Scan for the cell matching the given text and deliver its (X, Y) coordinate at center. 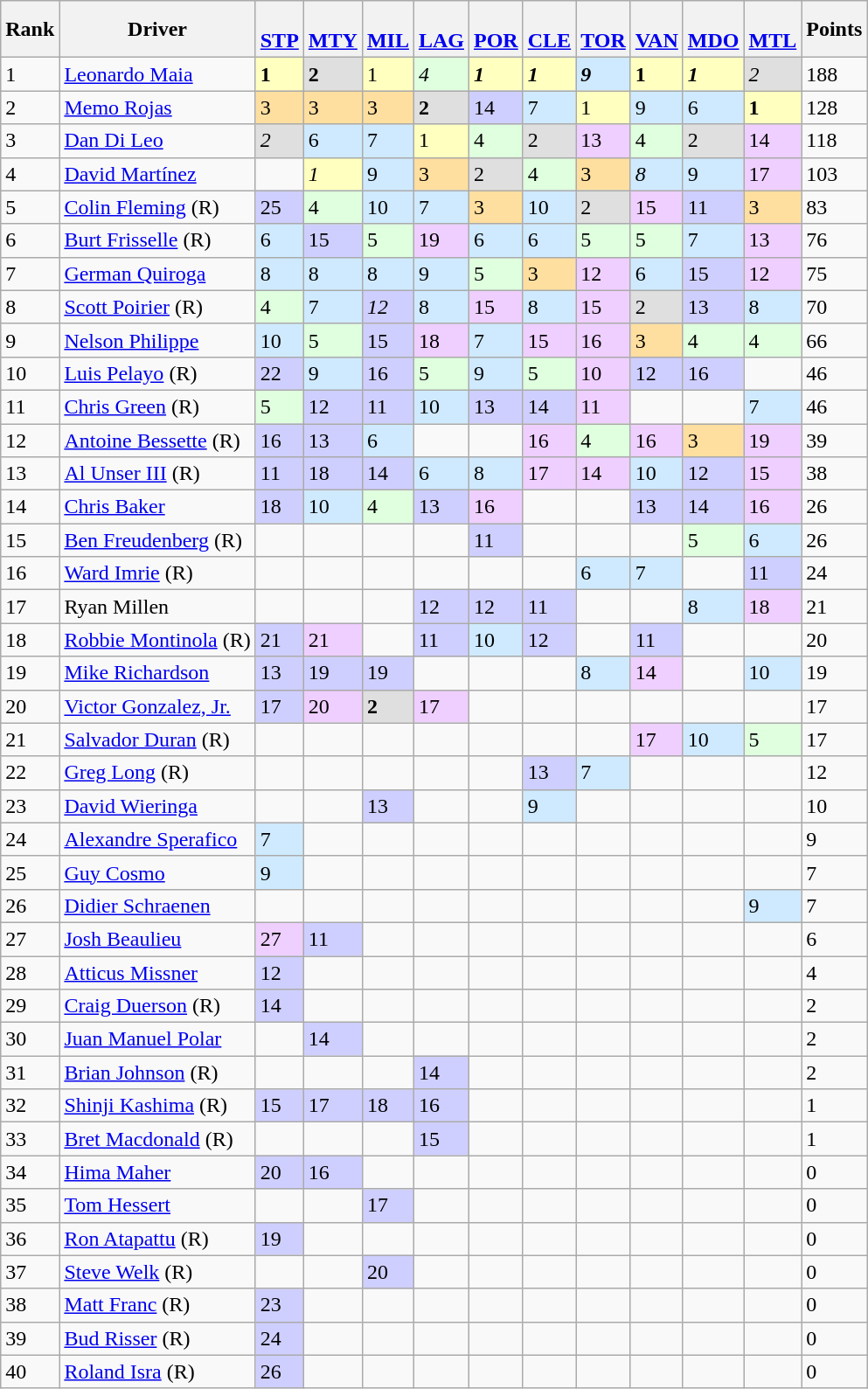
David Martínez (157, 174)
128 (834, 108)
70 (834, 307)
David Wieringa (157, 806)
Hima Maher (157, 1172)
Dan Di Leo (157, 141)
Greg Long (R) (157, 773)
CLE (549, 30)
LAG (441, 30)
33 (30, 1139)
66 (834, 340)
188 (834, 74)
103 (834, 174)
MDO (713, 30)
Alexandre Sperafico (157, 839)
Juan Manuel Polar (157, 1039)
Nelson Philippe (157, 340)
German Quiroga (157, 274)
Steve Welk (R) (157, 1272)
STP (280, 30)
Chris Baker (157, 507)
TOR (603, 30)
36 (30, 1239)
Bret Macdonald (R) (157, 1139)
Atticus Missner (157, 973)
Guy Cosmo (157, 872)
Shinji Kashima (R) (157, 1106)
Ryan Millen (157, 607)
Bud Risser (R) (157, 1338)
MTY (332, 30)
Matt Franc (R) (157, 1305)
29 (30, 1006)
32 (30, 1106)
31 (30, 1073)
34 (30, 1172)
Antoine Bessette (R) (157, 440)
Tom Hessert (157, 1205)
Salvador Duran (R) (157, 740)
Brian Johnson (R) (157, 1073)
Victor Gonzalez, Jr. (157, 706)
Ben Freudenberg (R) (157, 540)
Leonardo Maia (157, 74)
Colin Fleming (R) (157, 207)
118 (834, 141)
Scott Poirier (R) (157, 307)
Driver (157, 30)
30 (30, 1039)
VAN (656, 30)
Memo Rojas (157, 108)
Al Unser III (R) (157, 474)
POR (496, 30)
28 (30, 973)
75 (834, 274)
MTL (773, 30)
35 (30, 1205)
Burt Frisselle (R) (157, 240)
Rank (30, 30)
76 (834, 240)
Didier Schraenen (157, 906)
MIL (388, 30)
Ron Atapattu (R) (157, 1239)
83 (834, 207)
Josh Beaulieu (157, 939)
37 (30, 1272)
Ward Imrie (R) (157, 573)
Chris Green (R) (157, 406)
Luis Pelayo (R) (157, 373)
Points (834, 30)
40 (30, 1372)
Mike Richardson (157, 673)
Robbie Montinola (R) (157, 640)
Roland Isra (R) (157, 1372)
Craig Duerson (R) (157, 1006)
